Scan for the cell matching the given text and deliver its [X, Y] coordinate at center. 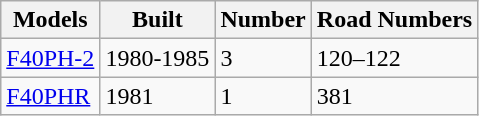
F40PH-2 [50, 58]
3 [263, 58]
Number [263, 20]
Models [50, 20]
1 [263, 96]
Built [158, 20]
Road Numbers [394, 20]
381 [394, 96]
1980-1985 [158, 58]
120–122 [394, 58]
1981 [158, 96]
F40PHR [50, 96]
